Extract the [X, Y] coordinate from the center of the cell holding the provided text.  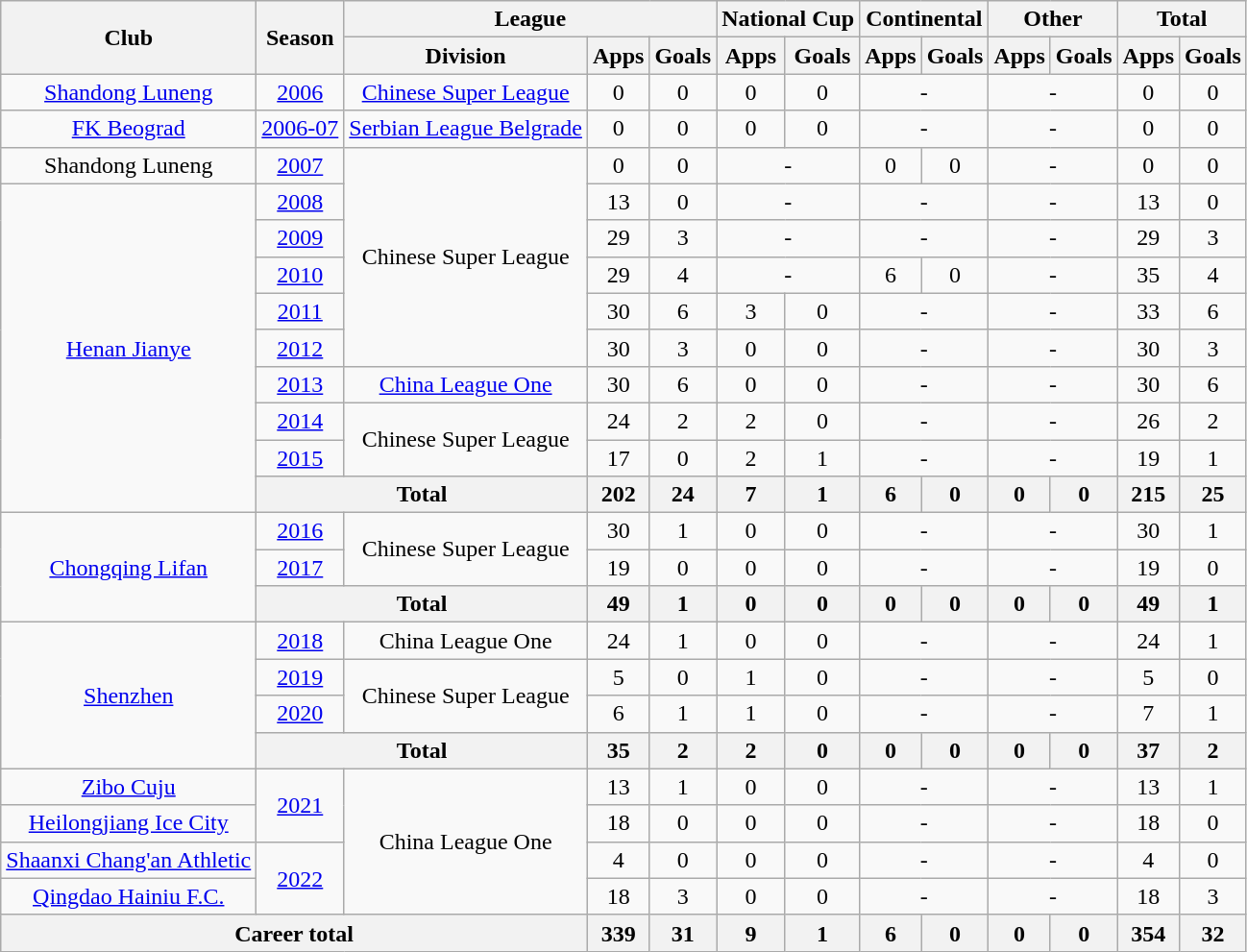
2021 [300, 805]
17 [618, 458]
2014 [300, 421]
Shenzhen [129, 696]
Season [300, 37]
Serbian League Belgrade [466, 129]
2022 [300, 878]
202 [618, 495]
339 [618, 933]
FK Beograd [129, 129]
National Cup [788, 19]
League [530, 19]
Division [466, 56]
2007 [300, 165]
Continental [924, 19]
2008 [300, 202]
Henan Jianye [129, 348]
2006-07 [300, 129]
Shaanxi Chang'an Athletic [129, 860]
2018 [300, 641]
354 [1148, 933]
31 [683, 933]
Qingdao Hainiu F.C. [129, 896]
2009 [300, 238]
32 [1213, 933]
2006 [300, 92]
2019 [300, 677]
2020 [300, 714]
25 [1213, 495]
2012 [300, 348]
2017 [300, 568]
2016 [300, 531]
9 [751, 933]
Chongqing Lifan [129, 568]
215 [1148, 495]
Zibo Cuju [129, 787]
37 [1148, 750]
2013 [300, 384]
Club [129, 37]
33 [1148, 311]
2015 [300, 458]
Heilongjiang Ice City [129, 823]
26 [1148, 421]
Other [1053, 19]
2011 [300, 311]
Career total [294, 933]
2010 [300, 275]
